Pinpoint the cell where the given text exists, returning its [x, y] midpoint coordinate. 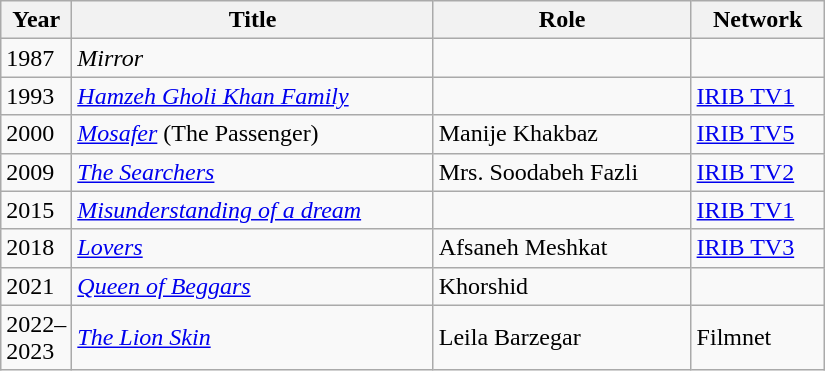
Year [36, 20]
2000 [36, 134]
Mrs. Soodabeh Fazli [562, 172]
Mirror [252, 58]
Network [758, 20]
Title [252, 20]
Hamzeh Gholi Khan Family [252, 96]
The Lion Skin [252, 338]
2022–2023 [36, 338]
2021 [36, 286]
1993 [36, 96]
IRIB TV3 [758, 248]
2009 [36, 172]
Afsaneh Meshkat [562, 248]
1987 [36, 58]
The Searchers [252, 172]
IRIB TV5 [758, 134]
2018 [36, 248]
Leila Barzegar [562, 338]
Filmnet [758, 338]
Role [562, 20]
2015 [36, 210]
IRIB TV2 [758, 172]
Khorshid [562, 286]
Mosafer (The Passenger) [252, 134]
Queen of Beggars [252, 286]
Manije Khakbaz [562, 134]
Lovers [252, 248]
Misunderstanding of a dream [252, 210]
